From the cell containing the given text, extract its center point as (X, Y) coordinate. 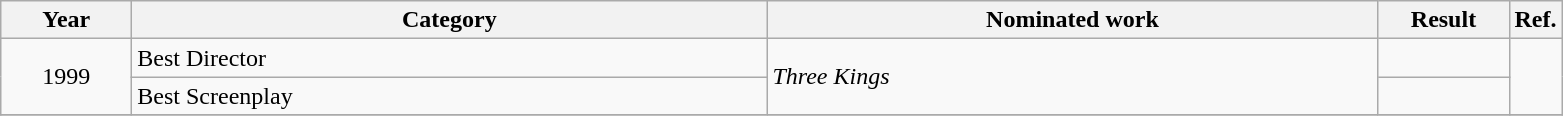
Nominated work (1072, 20)
Year (66, 20)
Best Screenplay (450, 96)
1999 (66, 77)
Result (1444, 20)
Ref. (1536, 20)
Category (450, 20)
Best Director (450, 58)
Three Kings (1072, 77)
